From the cell containing the given text, extract its center point as [X, Y] coordinate. 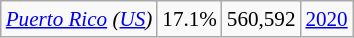
Puerto Rico (US) [80, 18]
2020 [326, 18]
17.1% [189, 18]
560,592 [262, 18]
